Scan for the cell matching the given text and deliver its (x, y) coordinate at center. 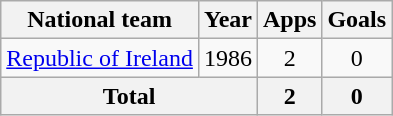
Year (228, 20)
Republic of Ireland (100, 58)
Goals (357, 20)
1986 (228, 58)
Total (130, 96)
National team (100, 20)
Apps (289, 20)
